Capture the cell that displays the provided text and extract its [x, y] central coordinate. 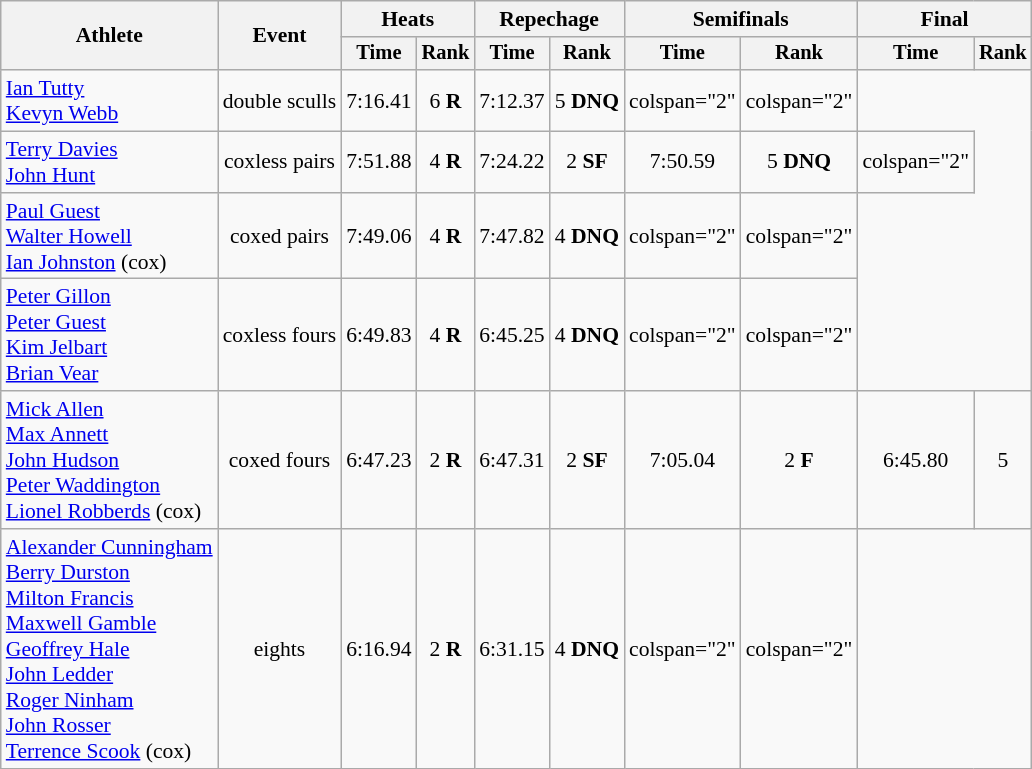
7:50.59 [682, 162]
Final [944, 19]
6:16.94 [378, 649]
Mick AllenMax AnnettJohn HudsonPeter WaddingtonLionel Robberds (cox) [110, 460]
7:12.37 [512, 100]
6:49.83 [378, 335]
Athlete [110, 36]
6 R [446, 100]
Event [280, 36]
6:45.80 [916, 460]
7:49.06 [378, 236]
Terry DaviesJohn Hunt [110, 162]
coxed pairs [280, 236]
6:45.25 [512, 335]
coxless pairs [280, 162]
7:47.82 [512, 236]
6:31.15 [512, 649]
Repechage [549, 19]
6:47.23 [378, 460]
Heats [408, 19]
5 [1003, 460]
Semifinals [740, 19]
7:16.41 [378, 100]
double sculls [280, 100]
Ian TuttyKevyn Webb [110, 100]
Paul GuestWalter HowellIan Johnston (cox) [110, 236]
coxless fours [280, 335]
eights [280, 649]
Peter GillonPeter GuestKim JelbartBrian Vear [110, 335]
6:47.31 [512, 460]
7:24.22 [512, 162]
7:51.88 [378, 162]
coxed fours [280, 460]
2 F [800, 460]
Alexander CunninghamBerry DurstonMilton FrancisMaxwell GambleGeoffrey HaleJohn LedderRoger NinhamJohn RosserTerrence Scook (cox) [110, 649]
7:05.04 [682, 460]
